Pinpoint the cell where the given text exists, returning its (x, y) midpoint coordinate. 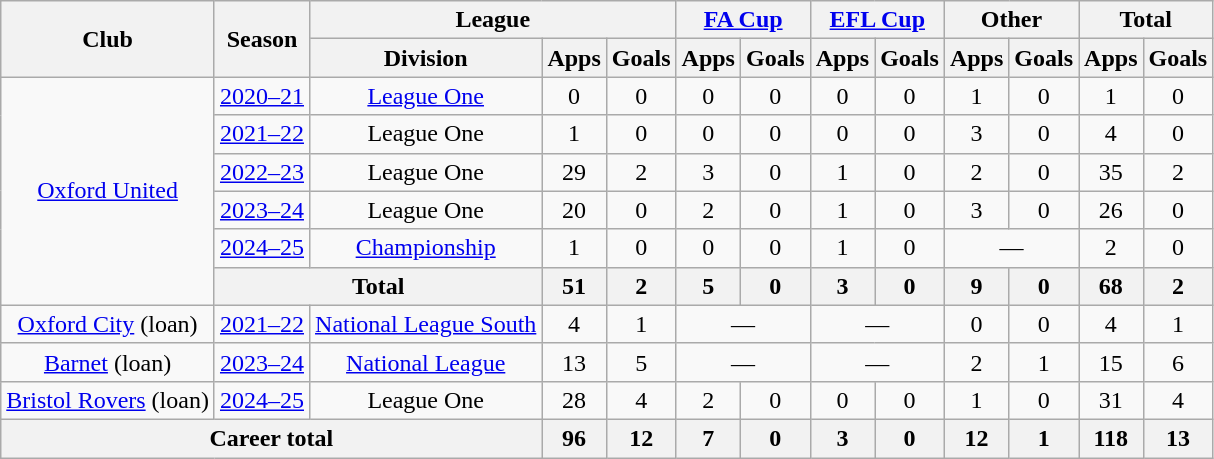
26 (1111, 210)
31 (1111, 400)
Career total (272, 438)
35 (1111, 172)
15 (1111, 362)
Championship (426, 248)
29 (574, 172)
National League (426, 362)
Bristol Rovers (loan) (108, 400)
51 (574, 286)
28 (574, 400)
2022–23 (262, 172)
League (494, 20)
FA Cup (743, 20)
6 (1178, 362)
68 (1111, 286)
2020–21 (262, 96)
Oxford United (108, 191)
EFL Cup (877, 20)
Barnet (loan) (108, 362)
Other (1011, 20)
96 (574, 438)
Oxford City (loan) (108, 324)
7 (708, 438)
Division (426, 58)
Season (262, 39)
9 (976, 286)
118 (1111, 438)
Club (108, 39)
National League South (426, 324)
20 (574, 210)
